Detect which cell encompasses the target text, then output its [x, y] center coordinate. 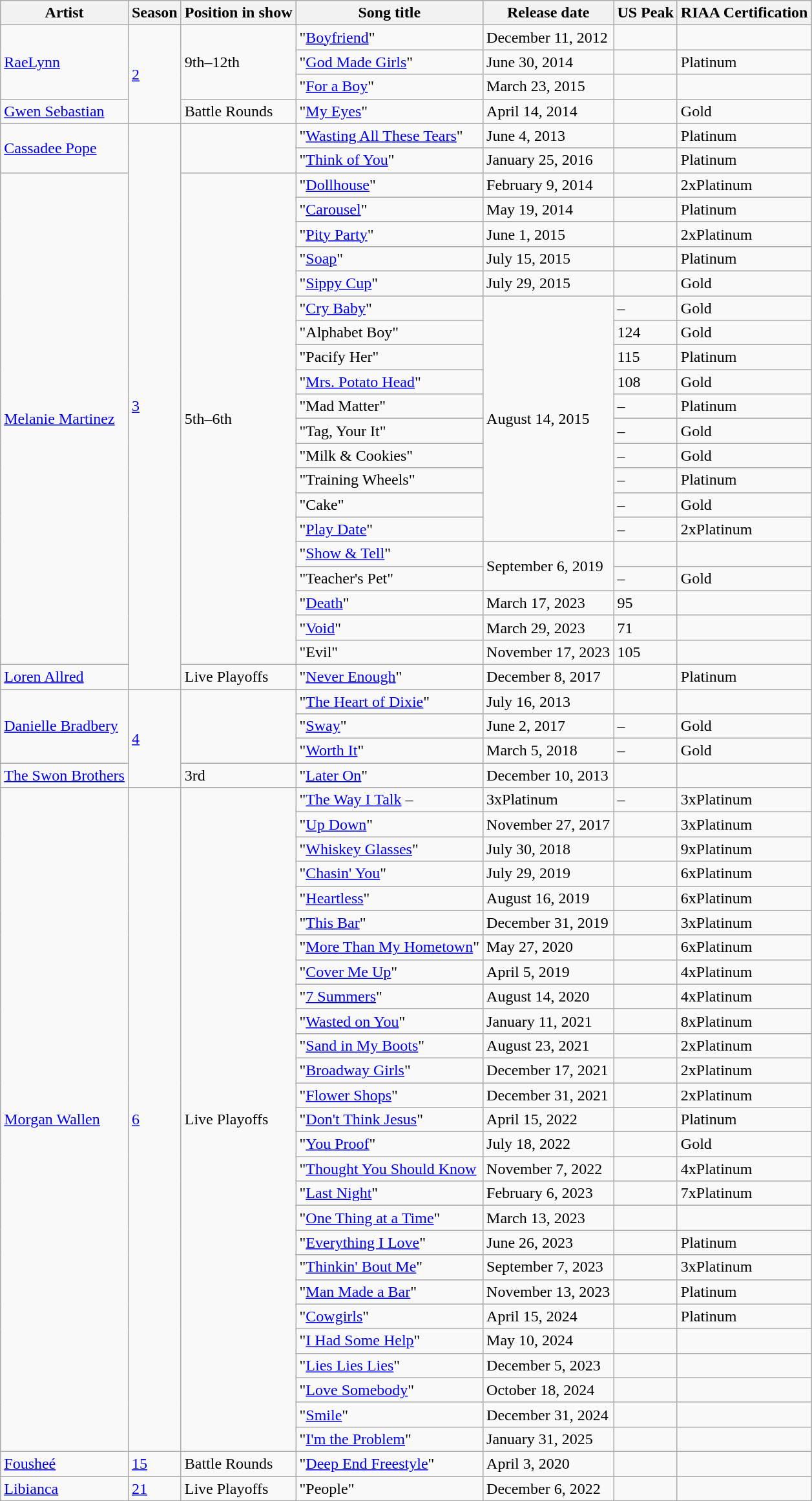
April 14, 2014 [548, 111]
"Thinkin' Bout Me" [390, 1267]
December 31, 2024 [548, 1414]
September 6, 2019 [548, 566]
"Boyfriend" [390, 37]
"Man Made a Bar" [390, 1292]
8xPlatinum [744, 1021]
February 9, 2014 [548, 185]
July 29, 2019 [548, 874]
April 15, 2024 [548, 1316]
Season [154, 13]
April 3, 2020 [548, 1464]
March 13, 2023 [548, 1218]
Libianca [65, 1488]
"People" [390, 1488]
"Heartless" [390, 898]
5th–6th [238, 419]
"Sand in My Boots" [390, 1045]
"Play Date" [390, 529]
"Lies Lies Lies" [390, 1365]
"Worth It" [390, 751]
"Dollhouse" [390, 185]
August 16, 2019 [548, 898]
Melanie Martinez [65, 419]
November 17, 2023 [548, 652]
"Sippy Cup" [390, 283]
November 27, 2017 [548, 824]
"Later On" [390, 775]
"Cover Me Up" [390, 972]
June 26, 2023 [548, 1243]
"Tag, Your It" [390, 431]
August 23, 2021 [548, 1045]
"Training Wheels" [390, 480]
"Death" [390, 603]
August 14, 2015 [548, 419]
July 29, 2015 [548, 283]
September 7, 2023 [548, 1267]
"Cry Baby" [390, 308]
December 5, 2023 [548, 1365]
"Chasin' You" [390, 874]
"Void" [390, 627]
"The Heart of Dixie" [390, 701]
"Cake" [390, 505]
February 6, 2023 [548, 1193]
"God Made Girls" [390, 62]
"For a Boy" [390, 87]
105 [645, 652]
April 15, 2022 [548, 1120]
December 31, 2019 [548, 923]
"Whiskey Glasses" [390, 849]
Song title [390, 13]
115 [645, 357]
71 [645, 627]
"Up Down" [390, 824]
9th–12th [238, 62]
"Thought You Should Know [390, 1169]
"Broadway Girls" [390, 1070]
January 31, 2025 [548, 1439]
"Evil" [390, 652]
RIAA Certification [744, 13]
"This Bar" [390, 923]
June 2, 2017 [548, 726]
4 [154, 738]
"Carousel" [390, 209]
Artist [65, 13]
3 [154, 406]
3rd [238, 775]
June 1, 2015 [548, 234]
Cassadee Pope [65, 148]
7xPlatinum [744, 1193]
"Last Night" [390, 1193]
"7 Summers" [390, 996]
"Milk & Cookies" [390, 456]
June 4, 2013 [548, 136]
21 [154, 1488]
July 16, 2013 [548, 701]
March 5, 2018 [548, 751]
December 10, 2013 [548, 775]
July 15, 2015 [548, 258]
Morgan Wallen [65, 1120]
6 [154, 1120]
15 [154, 1464]
December 11, 2012 [548, 37]
March 23, 2015 [548, 87]
124 [645, 333]
March 29, 2023 [548, 627]
"Teacher's Pet" [390, 578]
"You Proof" [390, 1144]
March 17, 2023 [548, 603]
August 14, 2020 [548, 996]
"Soap" [390, 258]
December 6, 2022 [548, 1488]
November 7, 2022 [548, 1169]
"Show & Tell" [390, 554]
"Pacify Her" [390, 357]
RaeLynn [65, 62]
"I Had Some Help" [390, 1341]
December 17, 2021 [548, 1070]
May 27, 2020 [548, 947]
"More Than My Hometown" [390, 947]
"My Eyes" [390, 111]
"Cowgirls" [390, 1316]
2 [154, 74]
"Sway" [390, 726]
"The Way I Talk – [390, 800]
"Mad Matter" [390, 406]
"Think of You" [390, 160]
"Wasting All These Tears" [390, 136]
January 11, 2021 [548, 1021]
"Flower Shops" [390, 1095]
Release date [548, 13]
"Everything I Love" [390, 1243]
Position in show [238, 13]
9xPlatinum [744, 849]
"Love Somebody" [390, 1390]
The Swon Brothers [65, 775]
June 30, 2014 [548, 62]
November 13, 2023 [548, 1292]
July 30, 2018 [548, 849]
"Wasted on You" [390, 1021]
US Peak [645, 13]
"Smile" [390, 1414]
December 8, 2017 [548, 677]
October 18, 2024 [548, 1390]
"Pity Party" [390, 234]
95 [645, 603]
"Mrs. Potato Head" [390, 382]
Fousheé [65, 1464]
"Deep End Freestyle" [390, 1464]
108 [645, 382]
April 5, 2019 [548, 972]
"I'm the Problem" [390, 1439]
December 31, 2021 [548, 1095]
"Alphabet Boy" [390, 333]
Danielle Bradbery [65, 726]
May 10, 2024 [548, 1341]
Loren Allred [65, 677]
"Don't Think Jesus" [390, 1120]
May 19, 2014 [548, 209]
January 25, 2016 [548, 160]
"Never Enough" [390, 677]
July 18, 2022 [548, 1144]
Gwen Sebastian [65, 111]
"One Thing at a Time" [390, 1218]
